Identify which cell holds the provided text, then report its (X, Y) central coordinate. 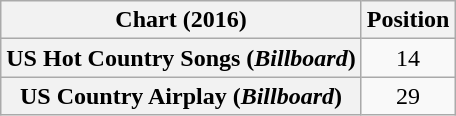
Chart (2016) (181, 20)
US Hot Country Songs (Billboard) (181, 58)
14 (408, 58)
US Country Airplay (Billboard) (181, 96)
29 (408, 96)
Position (408, 20)
